Identify which cell holds the provided text, then report its [x, y] central coordinate. 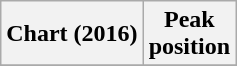
Peakposition [189, 34]
Chart (2016) [72, 34]
